Return [X, Y] of the center of cell containing provided text 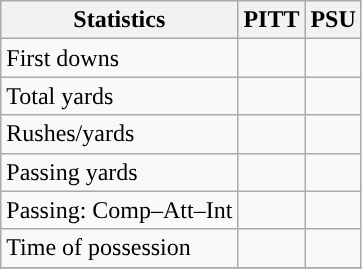
Total yards [120, 96]
PSU [333, 20]
Time of possession [120, 248]
PITT [272, 20]
Statistics [120, 20]
First downs [120, 58]
Rushes/yards [120, 134]
Passing yards [120, 172]
Passing: Comp–Att–Int [120, 210]
